Scan for the cell matching the given text and deliver its [x, y] coordinate at center. 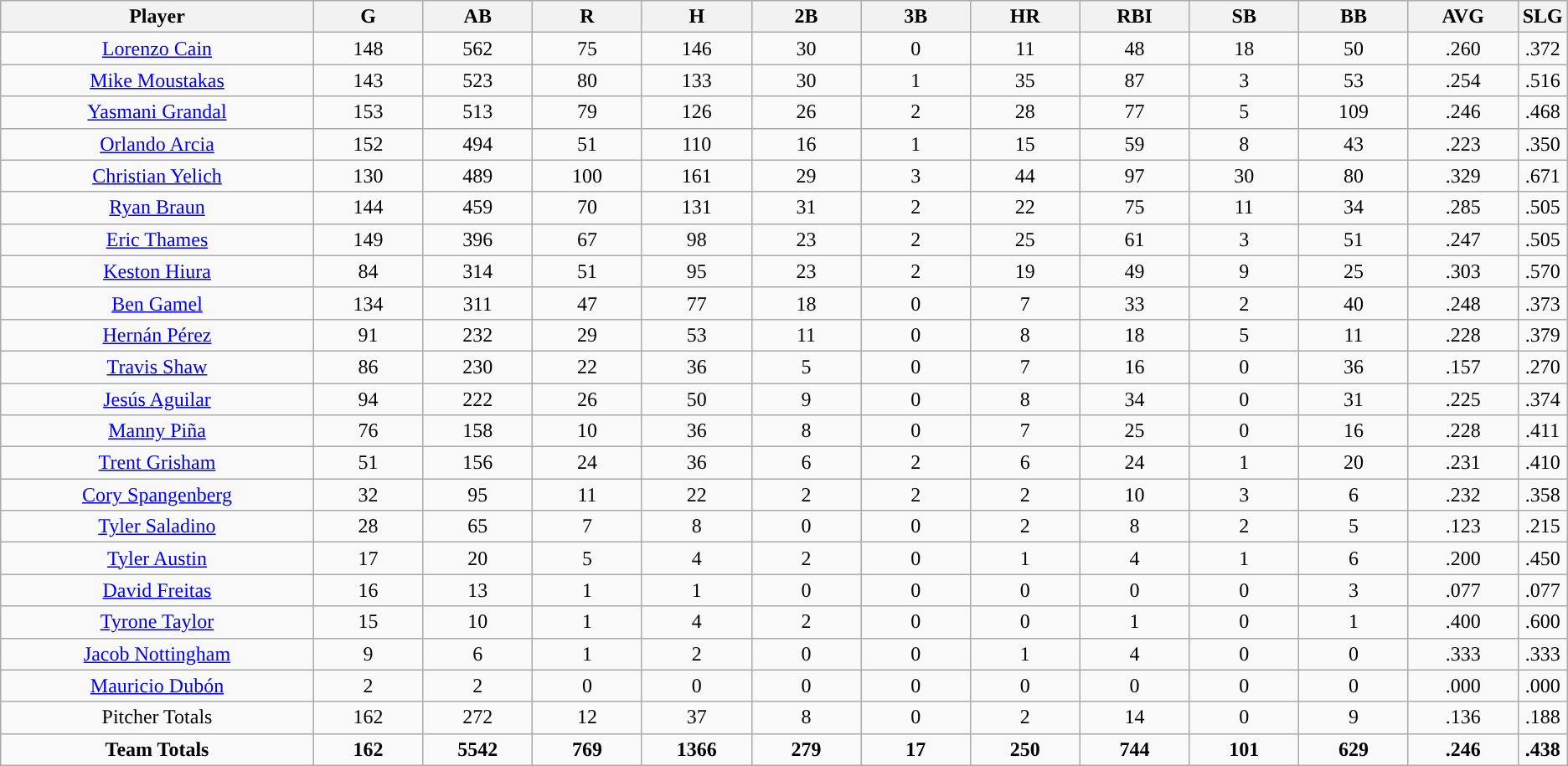
Team Totals [157, 749]
222 [477, 399]
Jacob Nottingham [157, 654]
Ben Gamel [157, 303]
40 [1354, 303]
97 [1134, 176]
769 [588, 749]
Player [157, 17]
110 [697, 144]
279 [806, 749]
AB [477, 17]
.671 [1543, 176]
Ryan Braun [157, 208]
.373 [1543, 303]
513 [477, 112]
86 [369, 367]
629 [1354, 749]
59 [1134, 144]
744 [1134, 749]
152 [369, 144]
65 [477, 527]
158 [477, 431]
47 [588, 303]
HR [1025, 17]
Keston Hiura [157, 271]
94 [369, 399]
.260 [1462, 49]
.379 [1543, 335]
.372 [1543, 49]
.232 [1462, 495]
David Freitas [157, 590]
.123 [1462, 527]
91 [369, 335]
.438 [1543, 749]
.600 [1543, 622]
.231 [1462, 463]
67 [588, 239]
SLG [1543, 17]
19 [1025, 271]
396 [477, 239]
84 [369, 271]
33 [1134, 303]
311 [477, 303]
.410 [1543, 463]
.225 [1462, 399]
43 [1354, 144]
.248 [1462, 303]
232 [477, 335]
Travis Shaw [157, 367]
Yasmani Grandal [157, 112]
.570 [1543, 271]
32 [369, 495]
.358 [1543, 495]
Mike Moustakas [157, 80]
12 [588, 717]
.329 [1462, 176]
489 [477, 176]
44 [1025, 176]
.285 [1462, 208]
87 [1134, 80]
Tyler Austin [157, 558]
153 [369, 112]
Jesús Aguilar [157, 399]
.200 [1462, 558]
76 [369, 431]
H [697, 17]
.468 [1543, 112]
1366 [697, 749]
156 [477, 463]
.303 [1462, 271]
Hernán Pérez [157, 335]
Tyrone Taylor [157, 622]
SB [1245, 17]
5542 [477, 749]
230 [477, 367]
494 [477, 144]
Lorenzo Cain [157, 49]
.374 [1543, 399]
.450 [1543, 558]
272 [477, 717]
126 [697, 112]
70 [588, 208]
143 [369, 80]
144 [369, 208]
Manny Piña [157, 431]
Cory Spangenberg [157, 495]
.400 [1462, 622]
BB [1354, 17]
Orlando Arcia [157, 144]
.247 [1462, 239]
48 [1134, 49]
3B [916, 17]
.270 [1543, 367]
AVG [1462, 17]
.223 [1462, 144]
101 [1245, 749]
562 [477, 49]
.157 [1462, 367]
134 [369, 303]
79 [588, 112]
Mauricio Dubón [157, 686]
130 [369, 176]
Trent Grisham [157, 463]
Christian Yelich [157, 176]
Tyler Saladino [157, 527]
2B [806, 17]
314 [477, 271]
Eric Thames [157, 239]
523 [477, 80]
133 [697, 80]
100 [588, 176]
61 [1134, 239]
.215 [1543, 527]
161 [697, 176]
35 [1025, 80]
Pitcher Totals [157, 717]
146 [697, 49]
37 [697, 717]
.254 [1462, 80]
459 [477, 208]
149 [369, 239]
.188 [1543, 717]
.411 [1543, 431]
148 [369, 49]
.516 [1543, 80]
109 [1354, 112]
14 [1134, 717]
98 [697, 239]
.136 [1462, 717]
131 [697, 208]
49 [1134, 271]
13 [477, 590]
G [369, 17]
R [588, 17]
250 [1025, 749]
RBI [1134, 17]
.350 [1543, 144]
